Detect which cell encompasses the target text, then output its (X, Y) center coordinate. 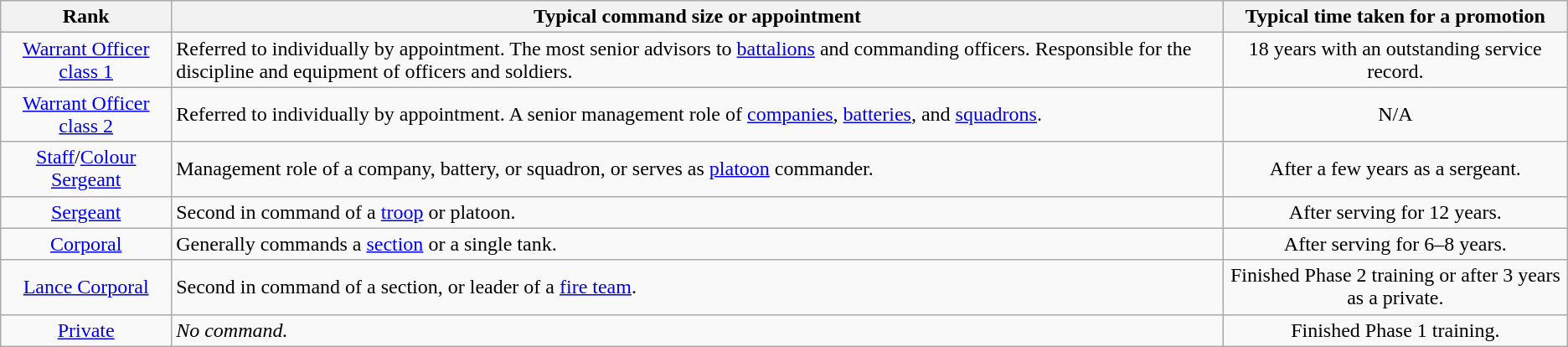
Finished Phase 1 training. (1395, 330)
After serving for 12 years. (1395, 212)
18 years with an outstanding service record. (1395, 60)
Warrant Officer class 2 (86, 114)
No command. (698, 330)
Private (86, 330)
Lance Corporal (86, 287)
Warrant Officer class 1 (86, 60)
Management role of a company, battery, or squadron, or serves as platoon commander. (698, 169)
After a few years as a sergeant. (1395, 169)
Second in command of a troop or platoon. (698, 212)
Typical time taken for a promotion (1395, 17)
Typical command size or appointment (698, 17)
Referred to individually by appointment. A senior management role of companies, batteries, and squadrons. (698, 114)
Generally commands a section or a single tank. (698, 244)
Sergeant (86, 212)
Staff/Colour Sergeant (86, 169)
Rank (86, 17)
Second in command of a section, or leader of a fire team. (698, 287)
N/A (1395, 114)
Corporal (86, 244)
After serving for 6–8 years. (1395, 244)
Finished Phase 2 training or after 3 years as a private. (1395, 287)
